Extract the (X, Y) coordinate from the center of the cell holding the provided text.  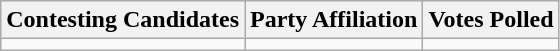
Party Affiliation (334, 20)
Votes Polled (491, 20)
Contesting Candidates (123, 20)
